Detect which cell encompasses the target text, then output its [X, Y] center coordinate. 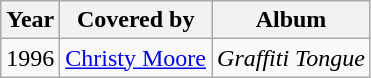
Christy Moore [136, 58]
Album [292, 20]
Year [30, 20]
Covered by [136, 20]
Graffiti Tongue [292, 58]
1996 [30, 58]
